Extract the (x, y) coordinate from the center of the cell holding the provided text.  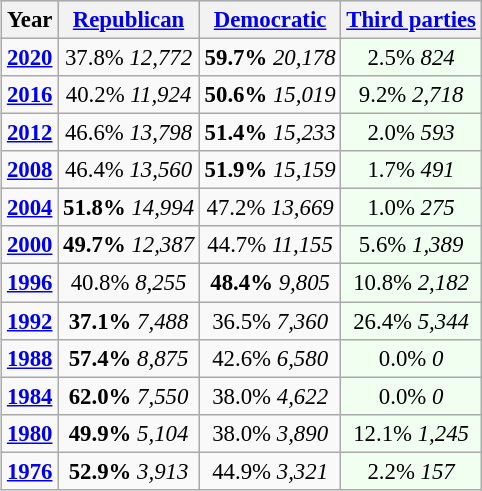
38.0% 4,622 (270, 396)
1.7% 491 (411, 170)
2000 (30, 245)
46.6% 13,798 (129, 133)
40.8% 8,255 (129, 283)
51.4% 15,233 (270, 133)
38.0% 3,890 (270, 433)
2008 (30, 170)
2.2% 157 (411, 471)
Year (30, 20)
9.2% 2,718 (411, 95)
2012 (30, 133)
2016 (30, 95)
Republican (129, 20)
40.2% 11,924 (129, 95)
49.9% 5,104 (129, 433)
52.9% 3,913 (129, 471)
1992 (30, 321)
50.6% 15,019 (270, 95)
49.7% 12,387 (129, 245)
36.5% 7,360 (270, 321)
57.4% 8,875 (129, 358)
2.0% 593 (411, 133)
12.1% 1,245 (411, 433)
5.6% 1,389 (411, 245)
1976 (30, 471)
Democratic (270, 20)
10.8% 2,182 (411, 283)
1996 (30, 283)
47.2% 13,669 (270, 208)
Third parties (411, 20)
44.7% 11,155 (270, 245)
26.4% 5,344 (411, 321)
51.9% 15,159 (270, 170)
2.5% 824 (411, 57)
1984 (30, 396)
1.0% 275 (411, 208)
37.1% 7,488 (129, 321)
2004 (30, 208)
42.6% 6,580 (270, 358)
62.0% 7,550 (129, 396)
1980 (30, 433)
59.7% 20,178 (270, 57)
2020 (30, 57)
48.4% 9,805 (270, 283)
1988 (30, 358)
46.4% 13,560 (129, 170)
37.8% 12,772 (129, 57)
51.8% 14,994 (129, 208)
44.9% 3,321 (270, 471)
